Extract the (x, y) coordinate from the center of the cell holding the provided text.  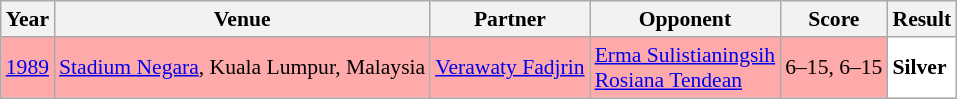
Year (28, 19)
Venue (242, 19)
Partner (510, 19)
Erma Sulistianingsih Rosiana Tendean (686, 68)
Stadium Negara, Kuala Lumpur, Malaysia (242, 68)
1989 (28, 68)
Result (922, 19)
Verawaty Fadjrin (510, 68)
Silver (922, 68)
Opponent (686, 19)
6–15, 6–15 (834, 68)
Score (834, 19)
